Identify which cell holds the provided text, then report its [X, Y] central coordinate. 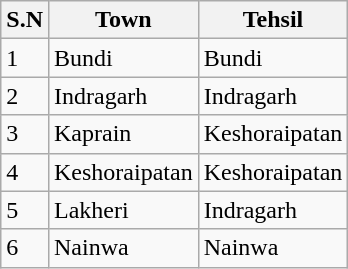
Town [123, 20]
5 [25, 210]
4 [25, 172]
6 [25, 248]
2 [25, 96]
Kaprain [123, 134]
Lakheri [123, 210]
1 [25, 58]
Tehsil [273, 20]
3 [25, 134]
S.N [25, 20]
